Output the [x, y] coordinate of the center of the cell containing the given text.  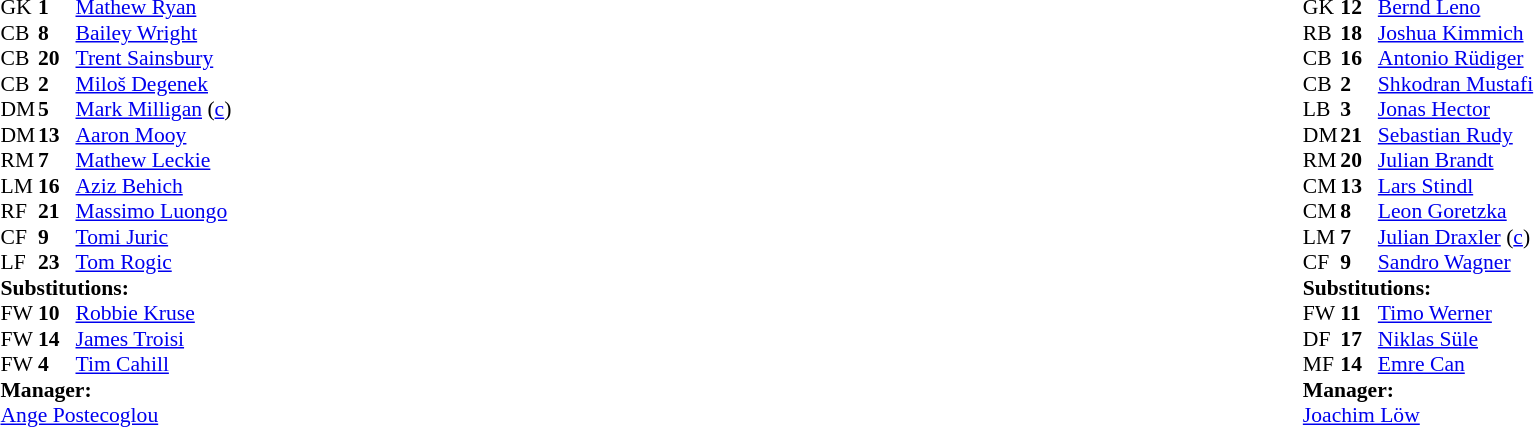
3 [1359, 109]
Shkodran Mustafi [1456, 84]
DF [1322, 339]
Tim Cahill [154, 365]
Aziz Behich [154, 186]
Bailey Wright [154, 33]
Sebastian Rudy [1456, 135]
Mathew Leckie [154, 161]
RB [1322, 33]
James Troisi [154, 339]
Jonas Hector [1456, 109]
Massimo Luongo [154, 211]
Robbie Kruse [154, 313]
Lars Stindl [1456, 186]
Julian Draxler (c) [1456, 237]
11 [1359, 313]
Miloš Degenek [154, 84]
Emre Can [1456, 365]
17 [1359, 339]
Antonio Rüdiger [1456, 59]
23 [57, 263]
18 [1359, 33]
Tomi Juric [154, 237]
4 [57, 365]
10 [57, 313]
Trent Sainsbury [154, 59]
Niklas Süle [1456, 339]
Julian Brandt [1456, 161]
Joshua Kimmich [1456, 33]
LB [1322, 109]
Mark Milligan (c) [154, 109]
5 [57, 109]
LF [19, 263]
Timo Werner [1456, 313]
Sandro Wagner [1456, 263]
Aaron Mooy [154, 135]
MF [1322, 365]
RF [19, 211]
Tom Rogic [154, 263]
Leon Goretzka [1456, 211]
